Determine the (x, y) coordinate at the center of the cell enclosing the given text.  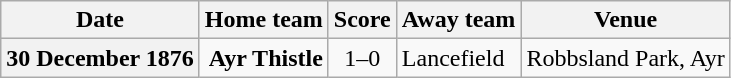
Ayr Thistle (264, 58)
Robbsland Park, Ayr (626, 58)
Home team (264, 20)
Lancefield (458, 58)
Date (100, 20)
1–0 (362, 58)
Away team (458, 20)
30 December 1876 (100, 58)
Score (362, 20)
Venue (626, 20)
